Provide the [x, y] coordinate of the cell's center where the given text is located.  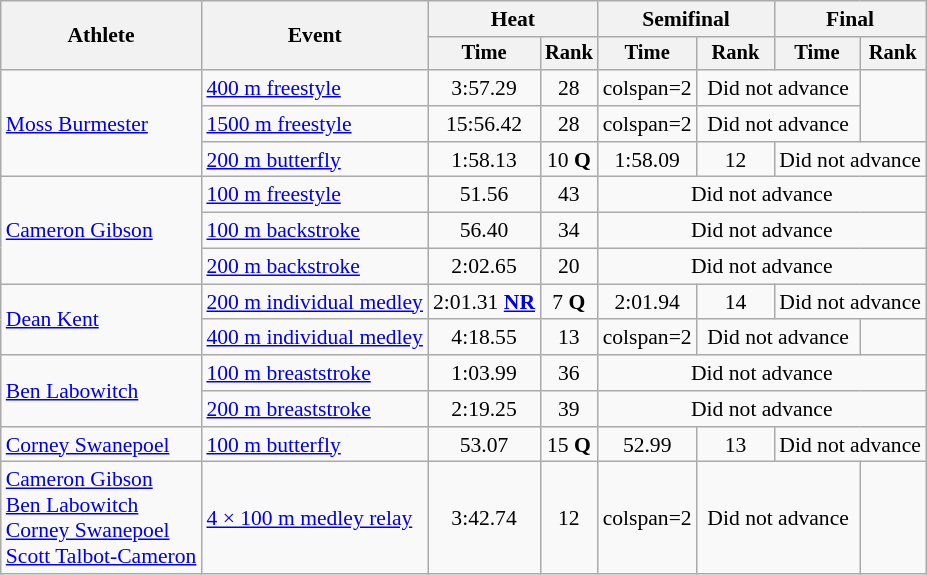
3:42.74 [484, 518]
2:01.94 [648, 302]
100 m backstroke [314, 231]
Cameron GibsonBen LabowitchCorney SwanepoelScott Talbot-Cameron [102, 518]
100 m freestyle [314, 195]
51.56 [484, 195]
Moss Burmester [102, 124]
4:18.55 [484, 338]
34 [569, 231]
10 Q [569, 160]
4 × 100 m medley relay [314, 518]
1:58.09 [648, 160]
3:57.29 [484, 88]
1:58.13 [484, 160]
53.07 [484, 445]
Final [850, 19]
Heat [513, 19]
Corney Swanepoel [102, 445]
400 m freestyle [314, 88]
15:56.42 [484, 124]
39 [569, 409]
200 m breaststroke [314, 409]
Event [314, 36]
Ben Labowitch [102, 390]
52.99 [648, 445]
20 [569, 267]
15 Q [569, 445]
1:03.99 [484, 373]
2:02.65 [484, 267]
Dean Kent [102, 320]
43 [569, 195]
200 m butterfly [314, 160]
Cameron Gibson [102, 230]
100 m butterfly [314, 445]
200 m backstroke [314, 267]
7 Q [569, 302]
14 [736, 302]
2:01.31 NR [484, 302]
100 m breaststroke [314, 373]
Semifinal [686, 19]
200 m individual medley [314, 302]
56.40 [484, 231]
36 [569, 373]
2:19.25 [484, 409]
Athlete [102, 36]
400 m individual medley [314, 338]
1500 m freestyle [314, 124]
